From the cell containing the given text, extract its center point as (X, Y) coordinate. 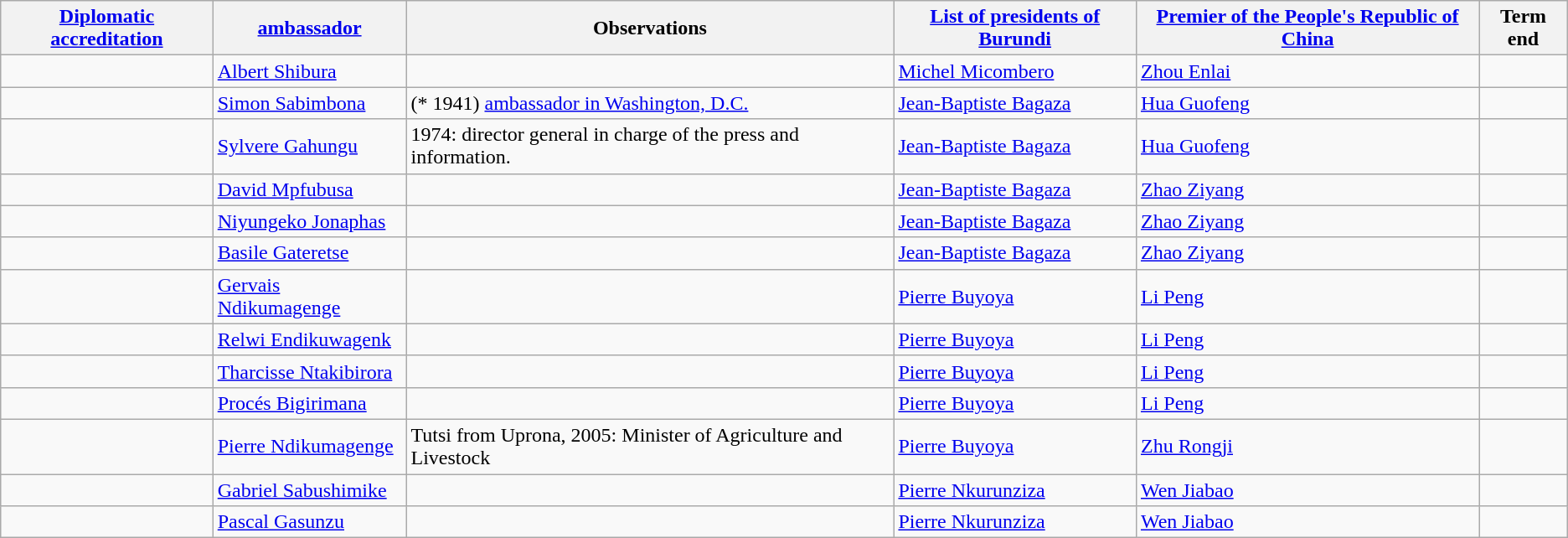
Pascal Gasunzu (310, 522)
Sylvere Gahungu (310, 146)
ambassador (310, 28)
Term end (1524, 28)
Procés Bigirimana (310, 403)
Diplomatic accreditation (107, 28)
Pierre Ndikumagenge (310, 446)
Zhou Enlai (1307, 71)
Observations (650, 28)
Basile Gateretse (310, 253)
Zhu Rongji (1307, 446)
Simon Sabimbona (310, 103)
Relwi Endikuwagenk (310, 339)
Gervais Ndikumagenge (310, 297)
Premier of the People's Republic of China (1307, 28)
Gabriel Sabushimike (310, 490)
Michel Micombero (1015, 71)
Tharcisse Ntakibirora (310, 371)
(* 1941) ambassador in Washington, D.C. (650, 103)
List of presidents of Burundi (1015, 28)
1974: director general in charge of the press and information. (650, 146)
David Mpfubusa (310, 189)
Albert Shibura (310, 71)
Niyungeko Jonaphas (310, 221)
Tutsi from Uprona, 2005: Minister of Agriculture and Livestock (650, 446)
